Search for the cell housing the specified text and yield its (X, Y) center coordinate. 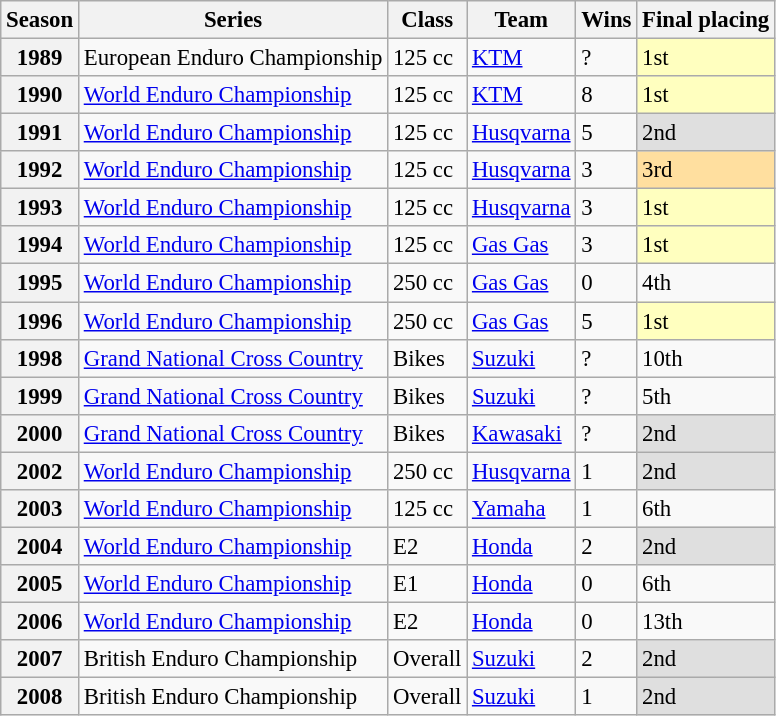
1990 (40, 95)
Series (232, 20)
1993 (40, 208)
1994 (40, 245)
1989 (40, 58)
1992 (40, 170)
3rd (706, 170)
13th (706, 621)
2006 (40, 621)
1995 (40, 283)
Class (428, 20)
2000 (40, 433)
5th (706, 396)
10th (706, 358)
Kawasaki (522, 433)
2008 (40, 697)
Final placing (706, 20)
2003 (40, 509)
2005 (40, 584)
2002 (40, 471)
1996 (40, 321)
1998 (40, 358)
2007 (40, 659)
E1 (428, 584)
2004 (40, 546)
Team (522, 20)
1991 (40, 133)
4th (706, 283)
8 (606, 95)
European Enduro Championship (232, 58)
Wins (606, 20)
Season (40, 20)
Yamaha (522, 509)
1999 (40, 396)
